Determine the (x, y) coordinate at the center of the cell enclosing the given text.  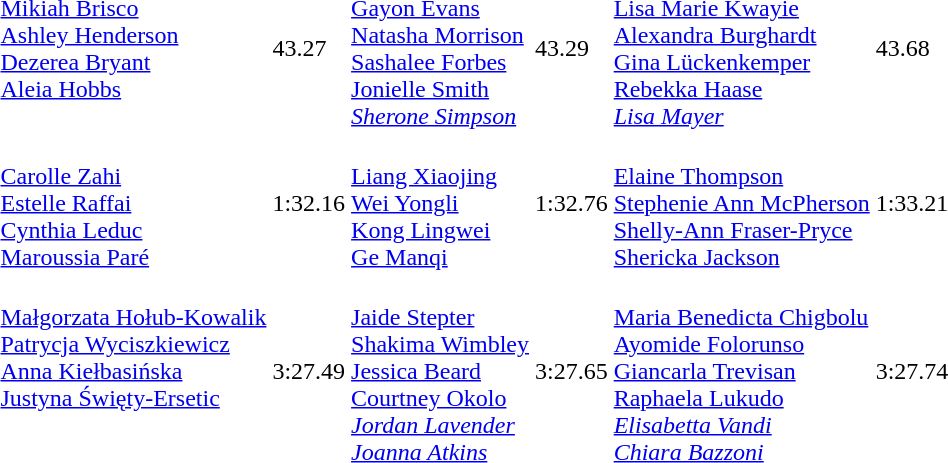
Elaine ThompsonStephenie Ann McPhersonShelly-Ann Fraser-PryceShericka Jackson (742, 203)
1:32.16 (309, 203)
1:32.76 (572, 203)
Liang XiaojingWei YongliKong LingweiGe Manqi (440, 203)
